Return the (x, y) coordinate for the center point of the cell that contains the specified text.  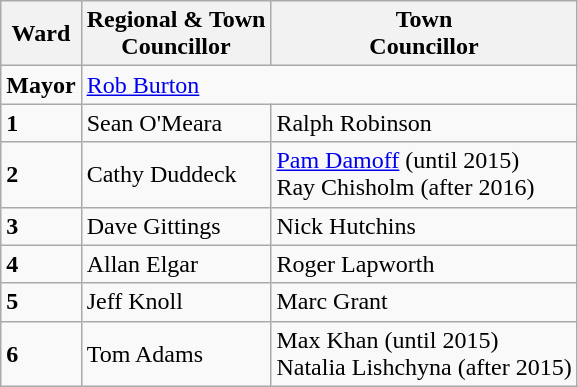
TownCouncillor (424, 34)
3 (41, 226)
Marc Grant (424, 302)
Cathy Duddeck (176, 174)
1 (41, 123)
4 (41, 264)
Max Khan (until 2015)Natalia Lishchyna (after 2015) (424, 354)
Tom Adams (176, 354)
Allan Elgar (176, 264)
6 (41, 354)
Pam Damoff (until 2015)Ray Chisholm (after 2016) (424, 174)
Dave Gittings (176, 226)
5 (41, 302)
2 (41, 174)
Nick Hutchins (424, 226)
Mayor (41, 85)
Rob Burton (329, 85)
Regional & TownCouncillor (176, 34)
Sean O'Meara (176, 123)
Ralph Robinson (424, 123)
Roger Lapworth (424, 264)
Ward (41, 34)
Jeff Knoll (176, 302)
